Locate the cell with the specified text and output its [x, y] center coordinate. 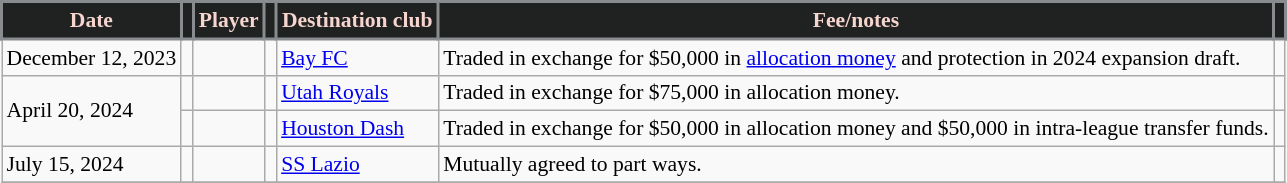
Bay FC [357, 57]
Houston Dash [357, 129]
Utah Royals [357, 93]
Destination club [357, 20]
December 12, 2023 [92, 57]
Fee/notes [856, 20]
Date [92, 20]
SS Lazio [357, 165]
Player [229, 20]
Traded in exchange for $50,000 in allocation money and $50,000 in intra-league transfer funds. [856, 129]
July 15, 2024 [92, 165]
Traded in exchange for $75,000 in allocation money. [856, 93]
Mutually agreed to part ways. [856, 165]
April 20, 2024 [92, 110]
Traded in exchange for $50,000 in allocation money and protection in 2024 expansion draft. [856, 57]
